Return (X, Y) of the center of cell containing provided text 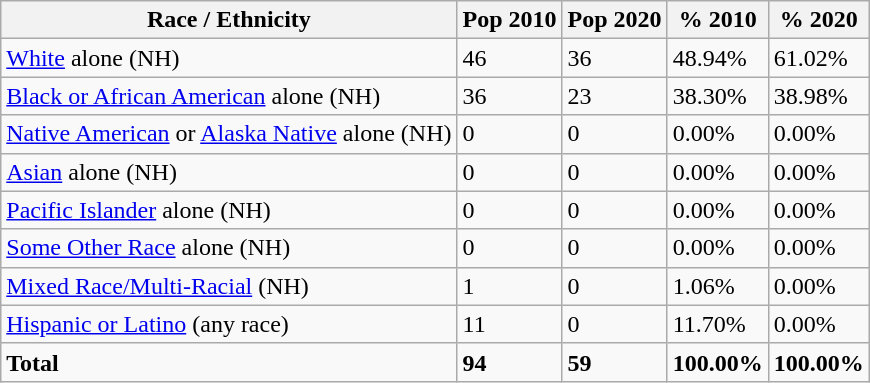
46 (510, 58)
38.30% (718, 96)
% 2010 (718, 20)
Mixed Race/Multi-Racial (NH) (229, 286)
23 (614, 96)
% 2020 (818, 20)
Asian alone (NH) (229, 172)
59 (614, 362)
1.06% (718, 286)
Race / Ethnicity (229, 20)
Pacific Islander alone (NH) (229, 210)
48.94% (718, 58)
Hispanic or Latino (any race) (229, 324)
1 (510, 286)
Black or African American alone (NH) (229, 96)
Some Other Race alone (NH) (229, 248)
Total (229, 362)
94 (510, 362)
11 (510, 324)
61.02% (818, 58)
Pop 2020 (614, 20)
11.70% (718, 324)
Native American or Alaska Native alone (NH) (229, 134)
38.98% (818, 96)
Pop 2010 (510, 20)
White alone (NH) (229, 58)
